Return the [X, Y] coordinate for the center point of the cell that contains the specified text.  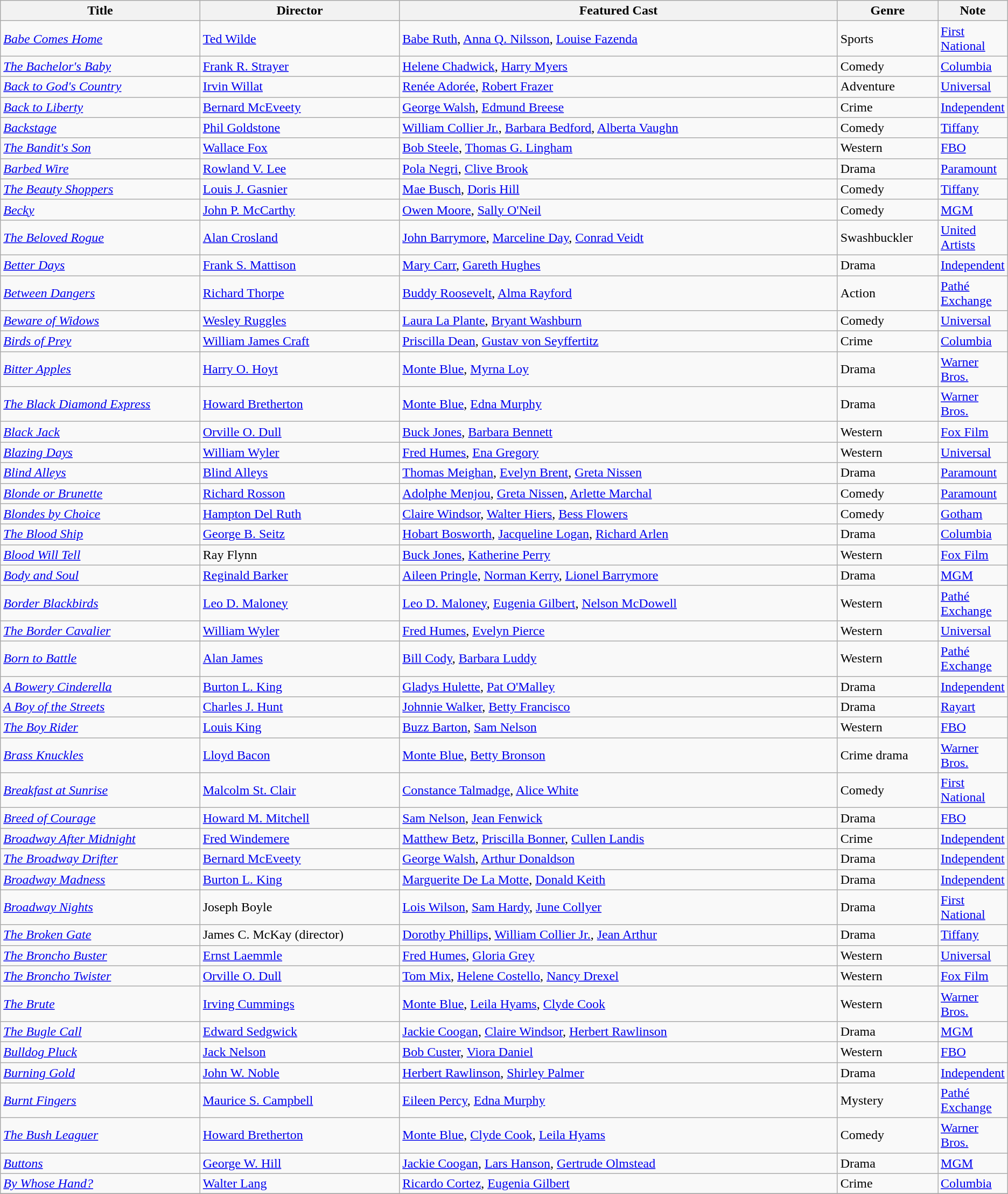
Buck Jones, Katherine Perry [618, 555]
Rayart [973, 707]
Birds of Prey [100, 341]
Sam Nelson, Jean Fenwick [618, 818]
John P. McCarthy [299, 210]
Harry O. Hoyt [299, 369]
Sports [887, 39]
Herbert Rawlinson, Shirley Palmer [618, 1072]
Born to Battle [100, 658]
The Black Diamond Express [100, 404]
The Broadway Drifter [100, 859]
Title [100, 11]
John W. Noble [299, 1072]
Broadway Nights [100, 907]
Backstage [100, 128]
Breakfast at Sunrise [100, 791]
Maurice S. Campbell [299, 1101]
Johnnie Walker, Betty Francisco [618, 707]
The Bandit's Son [100, 148]
Eileen Percy, Edna Murphy [618, 1101]
Mystery [887, 1101]
Jackie Coogan, Claire Windsor, Herbert Rawlinson [618, 1031]
Jackie Coogan, Lars Hanson, Gertrude Olmstead [618, 1163]
Blondes by Choice [100, 514]
Aileen Pringle, Norman Kerry, Lionel Barrymore [618, 575]
Hampton Del Ruth [299, 514]
Owen Moore, Sally O'Neil [618, 210]
John Barrymore, Marceline Day, Conrad Veidt [618, 237]
Hobart Bosworth, Jacqueline Logan, Richard Arlen [618, 534]
Breed of Courage [100, 818]
Fred Humes, Ena Gregory [618, 452]
Border Blackbirds [100, 603]
The Beauty Shoppers [100, 189]
Priscilla Dean, Gustav von Seyffertitz [618, 341]
Featured Cast [618, 11]
Matthew Betz, Priscilla Bonner, Cullen Landis [618, 839]
The Broncho Twister [100, 976]
Babe Ruth, Anna Q. Nilsson, Louise Fazenda [618, 39]
The Boy Rider [100, 728]
The Broken Gate [100, 935]
Bob Steele, Thomas G. Lingham [618, 148]
Buddy Roosevelt, Alma Rayford [618, 293]
Mae Busch, Doris Hill [618, 189]
Buttons [100, 1163]
The Bugle Call [100, 1031]
The Bachelor's Baby [100, 66]
William James Craft [299, 341]
Walter Lang [299, 1184]
Pola Negri, Clive Brook [618, 169]
Alan Crosland [299, 237]
Leo D. Maloney [299, 603]
Louis King [299, 728]
Lloyd Bacon [299, 755]
Bill Cody, Barbara Luddy [618, 658]
Monte Blue, Clyde Cook, Leila Hyams [618, 1135]
Ray Flynn [299, 555]
Broadway After Midnight [100, 839]
Better Days [100, 265]
The Beloved Rogue [100, 237]
Brass Knuckles [100, 755]
By Whose Hand? [100, 1184]
Phil Goldstone [299, 128]
Reginald Barker [299, 575]
Blonde or Brunette [100, 493]
Broadway Madness [100, 879]
The Bush Leaguer [100, 1135]
Jack Nelson [299, 1052]
Marguerite De La Motte, Donald Keith [618, 879]
Adventure [887, 87]
Leo D. Maloney, Eugenia Gilbert, Nelson McDowell [618, 603]
Helene Chadwick, Harry Myers [618, 66]
Edward Sedgwick [299, 1031]
Tom Mix, Helene Costello, Nancy Drexel [618, 976]
Wallace Fox [299, 148]
Gladys Hulette, Pat O'Malley [618, 687]
George B. Seitz [299, 534]
A Boy of the Streets [100, 707]
Back to God's Country [100, 87]
Black Jack [100, 432]
Monte Blue, Betty Bronson [618, 755]
Swashbuckler [887, 237]
Howard M. Mitchell [299, 818]
Bob Custer, Viora Daniel [618, 1052]
Alan James [299, 658]
United Artists [973, 237]
Monte Blue, Edna Murphy [618, 404]
The Border Cavalier [100, 631]
Lois Wilson, Sam Hardy, June Collyer [618, 907]
Fred Humes, Gloria Grey [618, 955]
Thomas Meighan, Evelyn Brent, Greta Nissen [618, 473]
Note [973, 11]
Burnt Fingers [100, 1101]
The Brute [100, 1004]
Charles J. Hunt [299, 707]
Action [887, 293]
Ted Wilde [299, 39]
Constance Talmadge, Alice White [618, 791]
Director [299, 11]
Buck Jones, Barbara Bennett [618, 432]
Frank S. Mattison [299, 265]
Mary Carr, Gareth Hughes [618, 265]
Frank R. Strayer [299, 66]
George Walsh, Arthur Donaldson [618, 859]
Barbed Wire [100, 169]
Fred Humes, Evelyn Pierce [618, 631]
Malcolm St. Clair [299, 791]
Babe Comes Home [100, 39]
Body and Soul [100, 575]
Laura La Plante, Bryant Washburn [618, 321]
Gotham [973, 514]
Rowland V. Lee [299, 169]
Richard Thorpe [299, 293]
William Collier Jr., Barbara Bedford, Alberta Vaughn [618, 128]
Adolphe Menjou, Greta Nissen, Arlette Marchal [618, 493]
James C. McKay (director) [299, 935]
Buzz Barton, Sam Nelson [618, 728]
Renée Adorée, Robert Frazer [618, 87]
George Walsh, Edmund Breese [618, 107]
Between Dangers [100, 293]
Ricardo Cortez, Eugenia Gilbert [618, 1184]
Bitter Apples [100, 369]
Fred Windemere [299, 839]
Irvin Willat [299, 87]
Bulldog Pluck [100, 1052]
Blood Will Tell [100, 555]
Blazing Days [100, 452]
George W. Hill [299, 1163]
Genre [887, 11]
Claire Windsor, Walter Hiers, Bess Flowers [618, 514]
Becky [100, 210]
The Broncho Buster [100, 955]
Crime drama [887, 755]
Richard Rosson [299, 493]
Louis J. Gasnier [299, 189]
Irving Cummings [299, 1004]
Burning Gold [100, 1072]
A Bowery Cinderella [100, 687]
Beware of Widows [100, 321]
Monte Blue, Leila Hyams, Clyde Cook [618, 1004]
Joseph Boyle [299, 907]
Monte Blue, Myrna Loy [618, 369]
Back to Liberty [100, 107]
Ernst Laemmle [299, 955]
The Blood Ship [100, 534]
Wesley Ruggles [299, 321]
Dorothy Phillips, William Collier Jr., Jean Arthur [618, 935]
